Determine the [X, Y] coordinate at the center of the cell enclosing the given text.  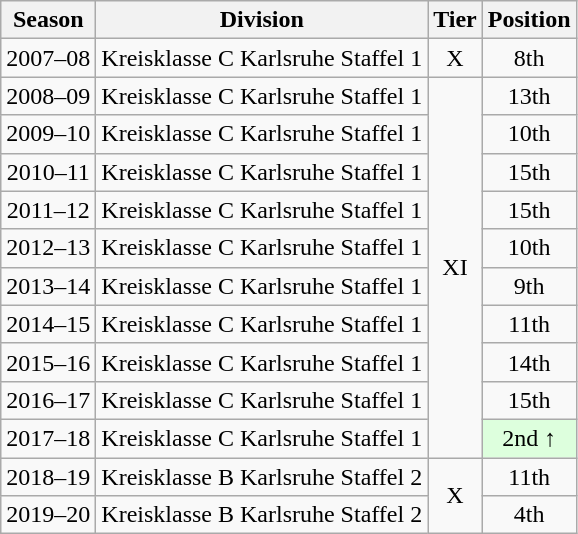
2018–19 [48, 477]
2014–15 [48, 324]
9th [529, 286]
14th [529, 362]
4th [529, 515]
2016–17 [48, 400]
2013–14 [48, 286]
Tier [456, 20]
Division [262, 20]
2019–20 [48, 515]
2015–16 [48, 362]
8th [529, 58]
Season [48, 20]
2008–09 [48, 96]
XI [456, 268]
2009–10 [48, 134]
13th [529, 96]
2007–08 [48, 58]
2011–12 [48, 210]
2010–11 [48, 172]
2017–18 [48, 438]
2012–13 [48, 248]
2nd ↑ [529, 438]
Position [529, 20]
